From the cell containing the given text, extract its center point as [x, y] coordinate. 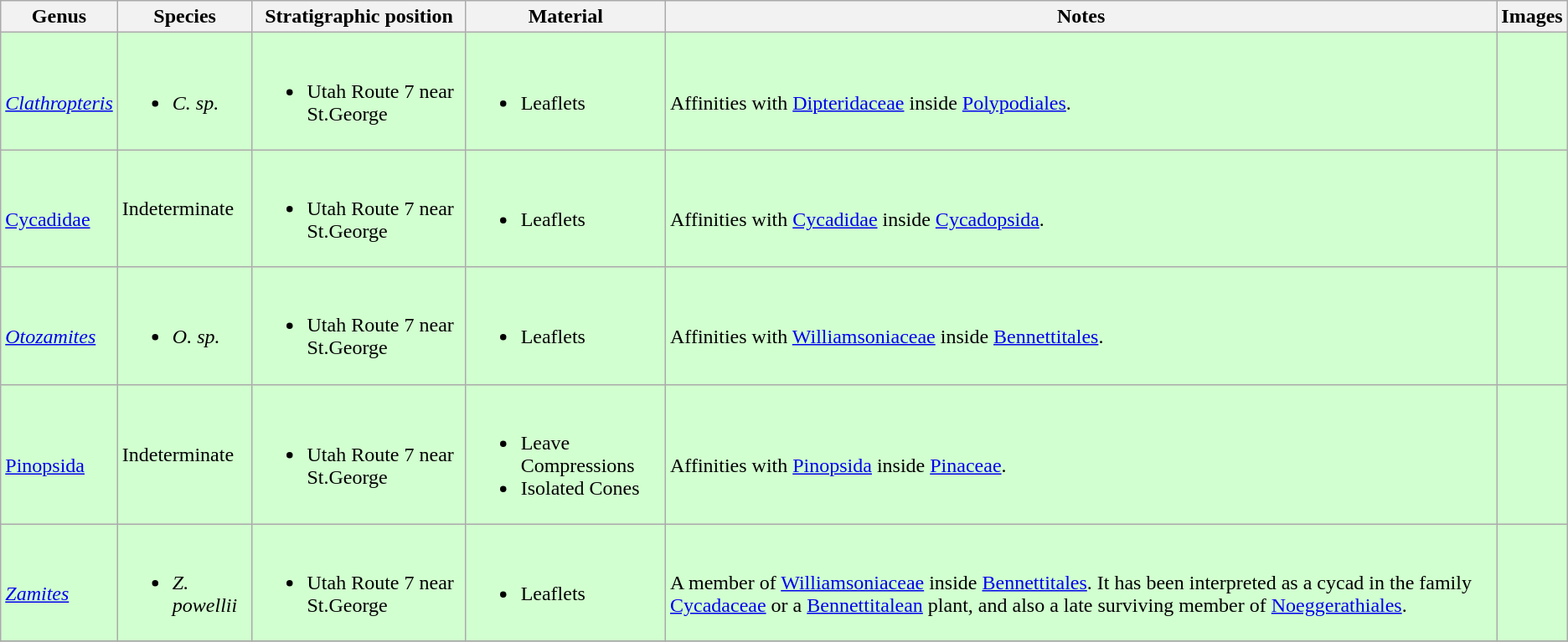
Stratigraphic position [358, 17]
Leave CompressionsIsolated Cones [565, 454]
Cycadidae [59, 208]
Clathropteris [59, 91]
C. sp. [184, 91]
O. sp. [184, 326]
Material [565, 17]
Affinities with Cycadidae inside Cycadopsida. [1081, 208]
Affinities with Dipteridaceae inside Polypodiales. [1081, 91]
Zamites [59, 583]
Affinities with Pinopsida inside Pinaceae. [1081, 454]
Affinities with Williamsoniaceae inside Bennettitales. [1081, 326]
Species [184, 17]
Pinopsida [59, 454]
Images [1532, 17]
Genus [59, 17]
Notes [1081, 17]
Z. powellii [184, 583]
Otozamites [59, 326]
